Capture the cell that displays the provided text and extract its (X, Y) central coordinate. 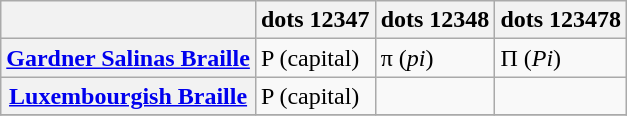
π (pi) (435, 58)
Luxembourgish Braille (128, 96)
Gardner Salinas Braille (128, 58)
dots 123478 (561, 20)
dots 12348 (435, 20)
Π (Pi) (561, 58)
dots 12347 (315, 20)
